Scan for the cell matching the given text and deliver its [x, y] coordinate at center. 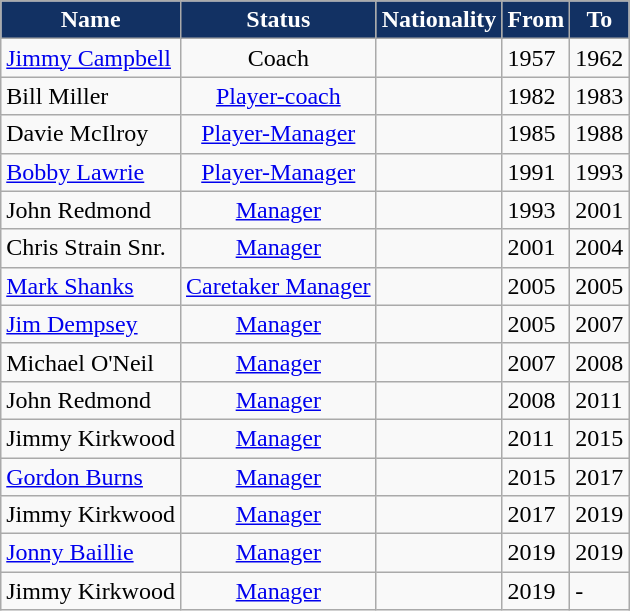
Chris Strain Snr. [91, 248]
Nationality [439, 20]
Jonny Baillie [91, 553]
Bobby Lawrie [91, 172]
Mark Shanks [91, 286]
Status [278, 20]
Name [91, 20]
Bill Miller [91, 96]
1985 [536, 134]
Gordon Burns [91, 477]
1983 [600, 96]
To [600, 20]
Caretaker Manager [278, 286]
1962 [600, 58]
Michael O'Neil [91, 362]
From [536, 20]
1988 [600, 134]
1957 [536, 58]
Jimmy Campbell [91, 58]
2004 [600, 248]
1991 [536, 172]
Coach [278, 58]
Player-coach [278, 96]
Jim Dempsey [91, 324]
- [600, 591]
1982 [536, 96]
Davie McIlroy [91, 134]
